Return the [x, y] coordinate for the center point of the cell that contains the specified text.  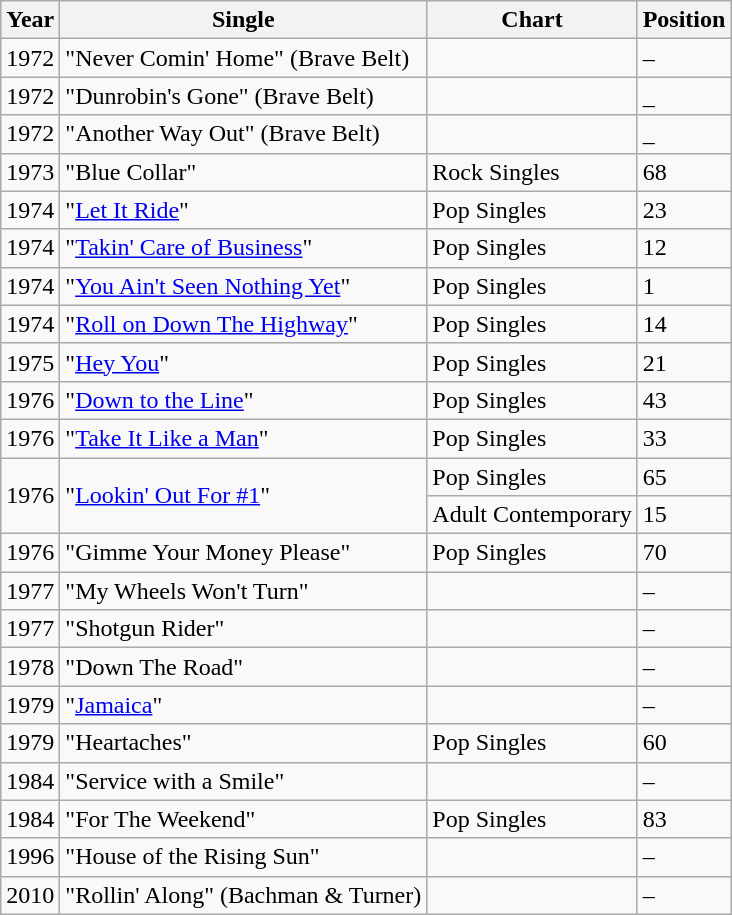
60 [684, 743]
68 [684, 172]
"Shotgun Rider" [244, 629]
"Down The Road" [244, 667]
2010 [30, 895]
"Gimme Your Money Please" [244, 553]
"Let It Ride" [244, 210]
Position [684, 20]
"Never Comin' Home" (Brave Belt) [244, 58]
"Service with a Smile" [244, 781]
"Heartaches" [244, 743]
70 [684, 553]
"Lookin' Out For #1" [244, 496]
"Hey You" [244, 362]
"Takin' Care of Business" [244, 248]
1996 [30, 857]
Adult Contemporary [532, 515]
"Jamaica" [244, 705]
"House of the Rising Sun" [244, 857]
23 [684, 210]
"Blue Collar" [244, 172]
"My Wheels Won't Turn" [244, 591]
21 [684, 362]
1973 [30, 172]
"Take It Like a Man" [244, 438]
15 [684, 515]
83 [684, 819]
33 [684, 438]
43 [684, 400]
Single [244, 20]
"Down to the Line" [244, 400]
"Dunrobin's Gone" (Brave Belt) [244, 96]
1 [684, 286]
1975 [30, 362]
"Rollin' Along" (Bachman & Turner) [244, 895]
12 [684, 248]
"Another Way Out" (Brave Belt) [244, 134]
"For The Weekend" [244, 819]
1978 [30, 667]
Rock Singles [532, 172]
"Roll on Down The Highway" [244, 324]
Year [30, 20]
65 [684, 477]
"You Ain't Seen Nothing Yet" [244, 286]
Chart [532, 20]
14 [684, 324]
